Determine the (X, Y) coordinate at the center of the cell enclosing the given text.  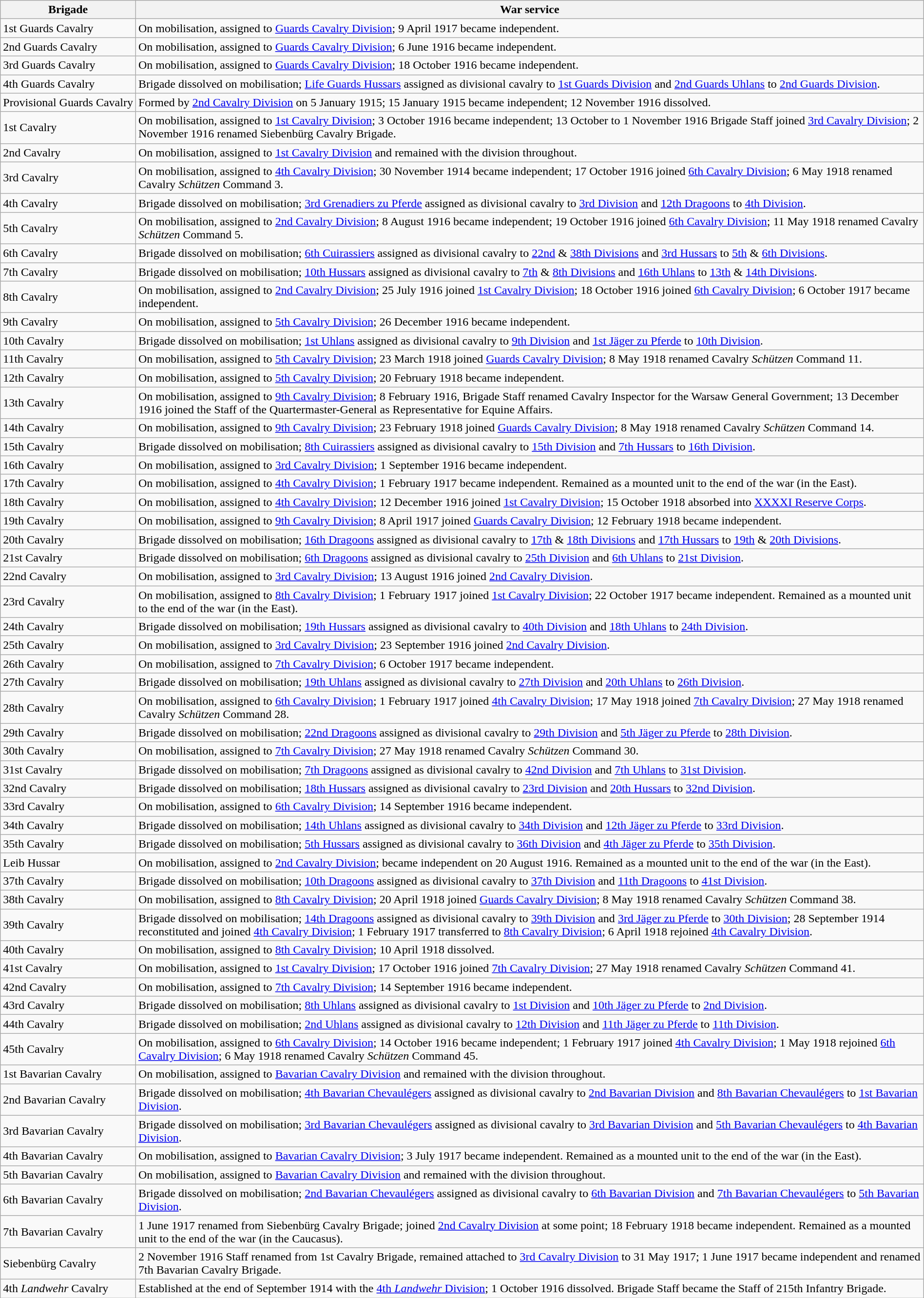
War service (529, 10)
15th Cavalry (68, 446)
Siebenbürg Cavalry (68, 1263)
Brigade dissolved on mobilisation; 2nd Uhlans assigned as divisional cavalry to 12th Division and 11th Jäger zu Pferde to 11th Division. (529, 1024)
12th Cavalry (68, 378)
30th Cavalry (68, 751)
14th Cavalry (68, 428)
On mobilisation, assigned to 3rd Cavalry Division; 1 September 1916 became independent. (529, 465)
7th Cavalry (68, 271)
16th Cavalry (68, 465)
33rd Cavalry (68, 807)
On mobilisation, assigned to 5th Cavalry Division; 23 March 1918 joined Guards Cavalry Division; 8 May 1918 renamed Cavalry Schützen Command 11. (529, 359)
39th Cavalry (68, 924)
10th Cavalry (68, 341)
Brigade dissolved on mobilisation; 10th Hussars assigned as divisional cavalry to 7th & 8th Divisions and 16th Uhlans to 13th & 14th Divisions. (529, 271)
7th Bavarian Cavalry (68, 1231)
11th Cavalry (68, 359)
On mobilisation, assigned to 4th Cavalry Division; 12 December 1916 joined 1st Cavalry Division; 15 October 1918 absorbed into XXXXI Reserve Corps. (529, 502)
On mobilisation, assigned to Guards Cavalry Division; 9 April 1917 became independent. (529, 28)
On mobilisation, assigned to 5th Cavalry Division; 20 February 1918 became independent. (529, 378)
On mobilisation, assigned to 7th Cavalry Division; 6 October 1917 became independent. (529, 664)
43rd Cavalry (68, 1006)
9th Cavalry (68, 322)
2nd Bavarian Cavalry (68, 1100)
On mobilisation, assigned to 5th Cavalry Division; 26 December 1916 became independent. (529, 322)
2nd Cavalry (68, 153)
Leib Hussar (68, 862)
37th Cavalry (68, 881)
22nd Cavalry (68, 576)
6th Cavalry (68, 253)
35th Cavalry (68, 844)
Brigade dissolved on mobilisation; 19th Uhlans assigned as divisional cavalry to 27th Division and 20th Uhlans to 26th Division. (529, 682)
Brigade dissolved on mobilisation; 1st Uhlans assigned as divisional cavalry to 9th Division and 1st Jäger zu Pferde to 10th Division. (529, 341)
Brigade dissolved on mobilisation; 19th Hussars assigned as divisional cavalry to 40th Division and 18th Uhlans to 24th Division. (529, 627)
19th Cavalry (68, 521)
2nd Guards Cavalry (68, 47)
Brigade dissolved on mobilisation; 5th Hussars assigned as divisional cavalry to 36th Division and 4th Jäger zu Pferde to 35th Division. (529, 844)
1st Cavalry (68, 128)
6th Bavarian Cavalry (68, 1200)
40th Cavalry (68, 950)
17th Cavalry (68, 484)
5th Cavalry (68, 228)
On mobilisation, assigned to 1st Cavalry Division and remained with the division throughout. (529, 153)
3rd Bavarian Cavalry (68, 1131)
On mobilisation, assigned to 7th Cavalry Division; 27 May 1918 renamed Cavalry Schützen Command 30. (529, 751)
5th Bavarian Cavalry (68, 1175)
On mobilisation, assigned to 8th Cavalry Division; 10 April 1918 dissolved. (529, 950)
4th Cavalry (68, 203)
21st Cavalry (68, 558)
8th Cavalry (68, 297)
38th Cavalry (68, 899)
On mobilisation, assigned to 6th Cavalry Division; 14 September 1916 became independent. (529, 807)
Brigade dissolved on mobilisation; 3rd Grenadiers zu Pferde assigned as divisional cavalry to 3rd Division and 12th Dragoons to 4th Division. (529, 203)
44th Cavalry (68, 1024)
Brigade dissolved on mobilisation; 6th Dragoons assigned as divisional cavalry to 25th Division and 6th Uhlans to 21st Division. (529, 558)
Brigade dissolved on mobilisation; 8th Cuirassiers assigned as divisional cavalry to 15th Division and 7th Hussars to 16th Division. (529, 446)
1st Bavarian Cavalry (68, 1074)
On mobilisation, assigned to 3rd Cavalry Division; 23 September 1916 joined 2nd Cavalry Division. (529, 645)
13th Cavalry (68, 403)
On mobilisation, assigned to 3rd Cavalry Division; 13 August 1916 joined 2nd Cavalry Division. (529, 576)
Brigade (68, 10)
On mobilisation, assigned to 7th Cavalry Division; 14 September 1916 became independent. (529, 987)
24th Cavalry (68, 627)
45th Cavalry (68, 1049)
28th Cavalry (68, 708)
Brigade dissolved on mobilisation; 8th Uhlans assigned as divisional cavalry to 1st Division and 10th Jäger zu Pferde to 2nd Division. (529, 1006)
Provisional Guards Cavalry (68, 102)
On mobilisation, assigned to Guards Cavalry Division; 18 October 1916 became independent. (529, 65)
Brigade dissolved on mobilisation; 22nd Dragoons assigned as divisional cavalry to 29th Division and 5th Jäger zu Pferde to 28th Division. (529, 733)
Brigade dissolved on mobilisation; 10th Dragoons assigned as divisional cavalry to 37th Division and 11th Dragoons to 41st Division. (529, 881)
On mobilisation, assigned to Guards Cavalry Division; 6 June 1916 became independent. (529, 47)
1st Guards Cavalry (68, 28)
Brigade dissolved on mobilisation; 6th Cuirassiers assigned as divisional cavalry to 22nd & 38th Divisions and 3rd Hussars to 5th & 6th Divisions. (529, 253)
42nd Cavalry (68, 987)
25th Cavalry (68, 645)
20th Cavalry (68, 539)
4th Landwehr Cavalry (68, 1288)
31st Cavalry (68, 770)
27th Cavalry (68, 682)
Brigade dissolved on mobilisation; 14th Uhlans assigned as divisional cavalry to 34th Division and 12th Jäger zu Pferde to 33rd Division. (529, 825)
Formed by 2nd Cavalry Division on 5 January 1915; 15 January 1915 became independent; 12 November 1916 dissolved. (529, 102)
41st Cavalry (68, 969)
3rd Guards Cavalry (68, 65)
On mobilisation, assigned to 9th Cavalry Division; 8 April 1917 joined Guards Cavalry Division; 12 February 1918 became independent. (529, 521)
29th Cavalry (68, 733)
On mobilisation, assigned to 8th Cavalry Division; 20 April 1918 joined Guards Cavalry Division; 8 May 1918 renamed Cavalry Schützen Command 38. (529, 899)
On mobilisation, assigned to 9th Cavalry Division; 23 February 1918 joined Guards Cavalry Division; 8 May 1918 renamed Cavalry Schützen Command 14. (529, 428)
34th Cavalry (68, 825)
32nd Cavalry (68, 788)
18th Cavalry (68, 502)
On mobilisation, assigned to 1st Cavalry Division; 17 October 1916 joined 7th Cavalry Division; 27 May 1918 renamed Cavalry Schützen Command 41. (529, 969)
4th Guards Cavalry (68, 84)
3rd Cavalry (68, 177)
Brigade dissolved on mobilisation; 16th Dragoons assigned as divisional cavalry to 17th & 18th Divisions and 17th Hussars to 19th & 20th Divisions. (529, 539)
4th Bavarian Cavalry (68, 1156)
Brigade dissolved on mobilisation; 18th Hussars assigned as divisional cavalry to 23rd Division and 20th Hussars to 32nd Division. (529, 788)
26th Cavalry (68, 664)
Brigade dissolved on mobilisation; 7th Dragoons assigned as divisional cavalry to 42nd Division and 7th Uhlans to 31st Division. (529, 770)
23rd Cavalry (68, 601)
